Return [x, y] of the center of cell containing provided text 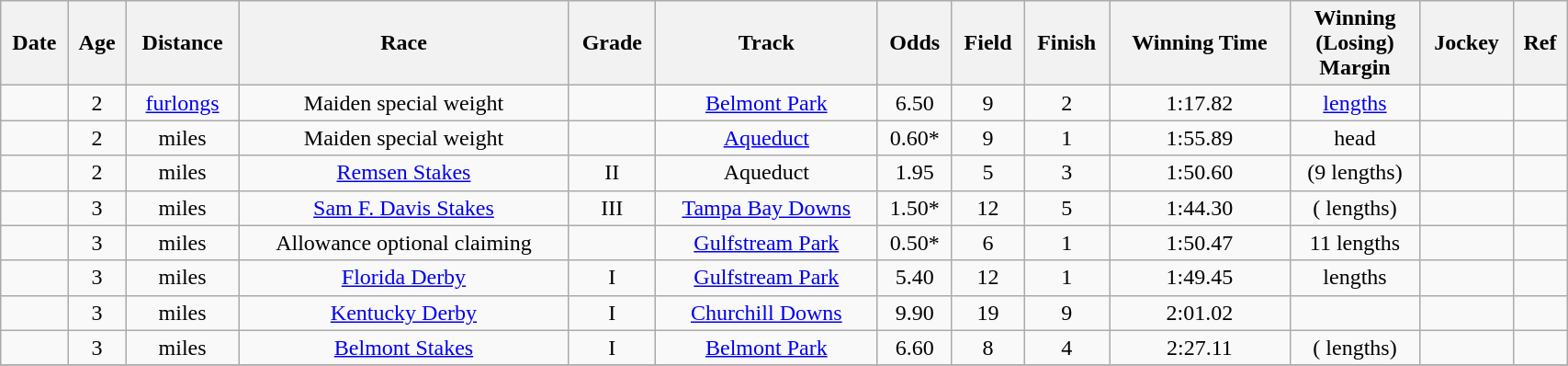
II [612, 173]
11 lengths [1355, 243]
Grade [612, 43]
Winning(Losing)Margin [1355, 43]
6 [987, 243]
Remsen Stakes [404, 173]
head [1355, 138]
2:27.11 [1200, 348]
1:50.60 [1200, 173]
1:17.82 [1200, 103]
9.90 [915, 313]
(9 lengths) [1355, 173]
1:50.47 [1200, 243]
Florida Derby [404, 278]
Ref [1540, 43]
Belmont Stakes [404, 348]
1.95 [915, 173]
III [612, 208]
Churchill Downs [766, 313]
Track [766, 43]
0.50* [915, 243]
1:49.45 [1200, 278]
Finish [1067, 43]
Field [987, 43]
6.50 [915, 103]
1.50* [915, 208]
Allowance optional claiming [404, 243]
8 [987, 348]
1:44.30 [1200, 208]
0.60* [915, 138]
2:01.02 [1200, 313]
Age [97, 43]
furlongs [182, 103]
19 [987, 313]
Winning Time [1200, 43]
Kentucky Derby [404, 313]
Odds [915, 43]
Tampa Bay Downs [766, 208]
6.60 [915, 348]
5.40 [915, 278]
1:55.89 [1200, 138]
4 [1067, 348]
Date [35, 43]
Distance [182, 43]
Sam F. Davis Stakes [404, 208]
Jockey [1466, 43]
Race [404, 43]
